Pinpoint the cell where the given text exists, returning its [X, Y] midpoint coordinate. 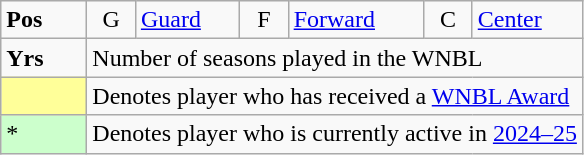
Yrs [44, 58]
F [264, 20]
G [112, 20]
Denotes player who has received a WNBL Award [335, 96]
C [448, 20]
Pos [44, 20]
Guard [187, 20]
Forward [356, 20]
* [44, 134]
Denotes player who is currently active in 2024–25 [335, 134]
Center [527, 20]
Number of seasons played in the WNBL [335, 58]
